Identify which cell holds the provided text, then report its [x, y] central coordinate. 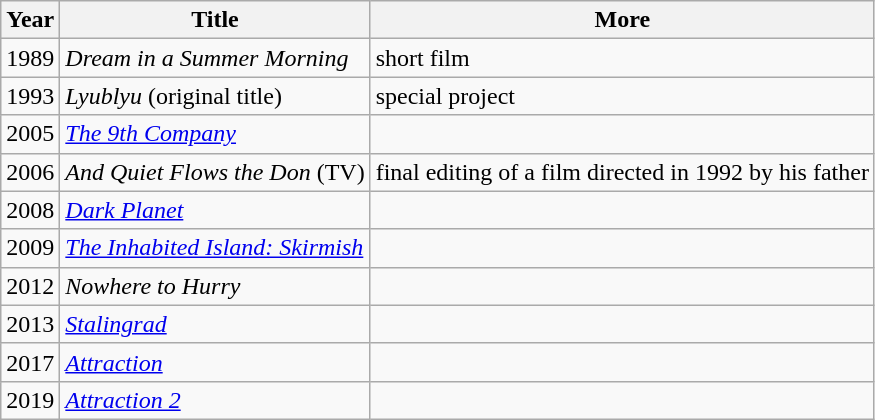
1993 [30, 96]
Stalingrad [215, 324]
Lyublyu (original title) [215, 96]
2012 [30, 286]
Dream in a Summer Morning [215, 58]
Attraction 2 [215, 400]
2006 [30, 172]
short film [622, 58]
Attraction [215, 362]
2009 [30, 248]
Year [30, 20]
final editing of a film directed in 1992 by his father [622, 172]
More [622, 20]
Nowhere to Hurry [215, 286]
Title [215, 20]
2008 [30, 210]
The Inhabited Island: Skirmish [215, 248]
The 9th Company [215, 134]
special project [622, 96]
1989 [30, 58]
2017 [30, 362]
2005 [30, 134]
2013 [30, 324]
2019 [30, 400]
Dark Planet [215, 210]
And Quiet Flows the Don (TV) [215, 172]
